Find where the given text appears and provide that cell's center as (x, y) coordinate. 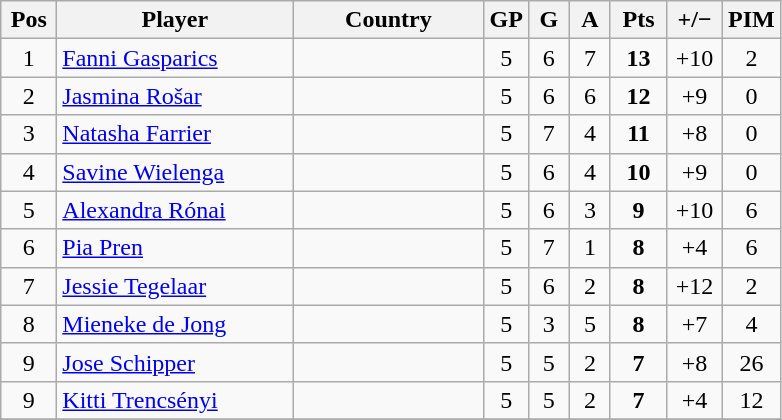
13 (638, 58)
Alexandra Rónai (175, 210)
+/− (695, 20)
Country (388, 20)
Fanni Gasparics (175, 58)
Savine Wielenga (175, 172)
Jose Schipper (175, 362)
10 (638, 172)
+12 (695, 286)
+7 (695, 324)
11 (638, 134)
Player (175, 20)
Pos (29, 20)
26 (752, 362)
Natasha Farrier (175, 134)
GP (506, 20)
G (548, 20)
Mieneke de Jong (175, 324)
Pia Pren (175, 248)
Jessie Tegelaar (175, 286)
A (590, 20)
Pts (638, 20)
Kitti Trencsényi (175, 400)
PIM (752, 20)
Jasmina Rošar (175, 96)
